Determine the [x, y] coordinate at the center of the cell enclosing the given text.  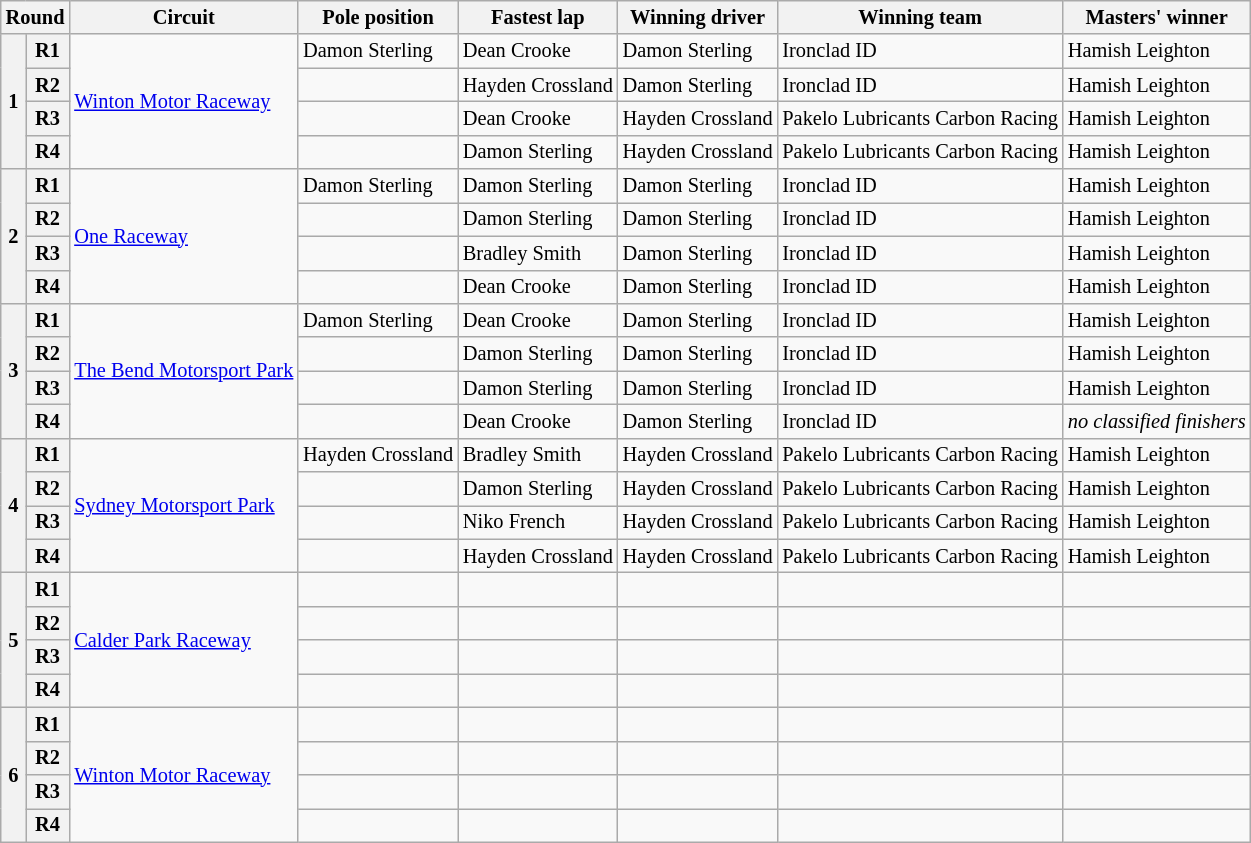
no classified finishers [1157, 421]
Winning driver [698, 17]
One Raceway [184, 236]
4 [14, 506]
6 [14, 774]
Round [36, 17]
2 [14, 236]
Niko French [538, 522]
1 [14, 102]
Pole position [378, 17]
Calder Park Raceway [184, 640]
Masters' winner [1157, 17]
3 [14, 370]
Sydney Motorsport Park [184, 506]
5 [14, 640]
Circuit [184, 17]
The Bend Motorsport Park [184, 370]
Fastest lap [538, 17]
Winning team [920, 17]
